Pinpoint the cell where the given text exists, returning its [x, y] midpoint coordinate. 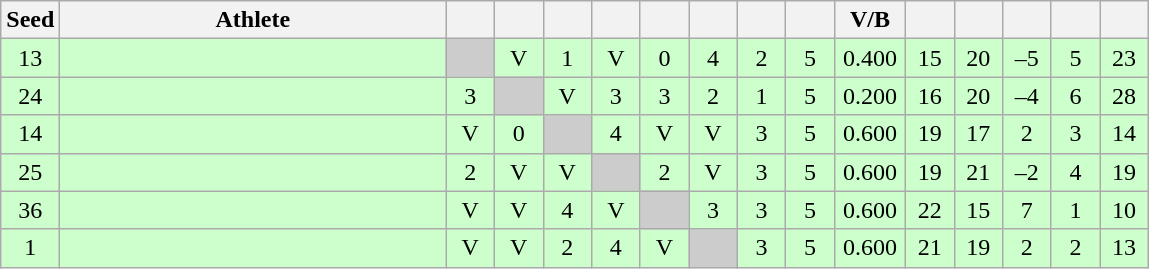
0.200 [870, 96]
V/B [870, 20]
25 [30, 172]
16 [930, 96]
7 [1028, 210]
–5 [1028, 58]
36 [30, 210]
0.400 [870, 58]
Athlete [253, 20]
–2 [1028, 172]
28 [1124, 96]
10 [1124, 210]
22 [930, 210]
6 [1076, 96]
–4 [1028, 96]
Seed [30, 20]
17 [978, 134]
24 [30, 96]
23 [1124, 58]
